Detect which cell encompasses the target text, then output its (X, Y) center coordinate. 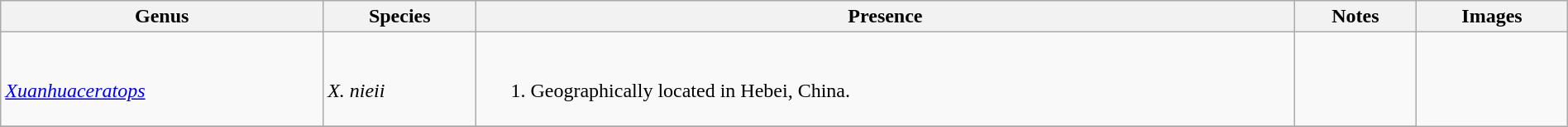
Xuanhuaceratops (162, 80)
Notes (1355, 17)
Images (1492, 17)
Geographically located in Hebei, China. (885, 80)
Genus (162, 17)
Presence (885, 17)
X. nieii (400, 80)
Species (400, 17)
